Locate the cell with the specified text and output its (x, y) center coordinate. 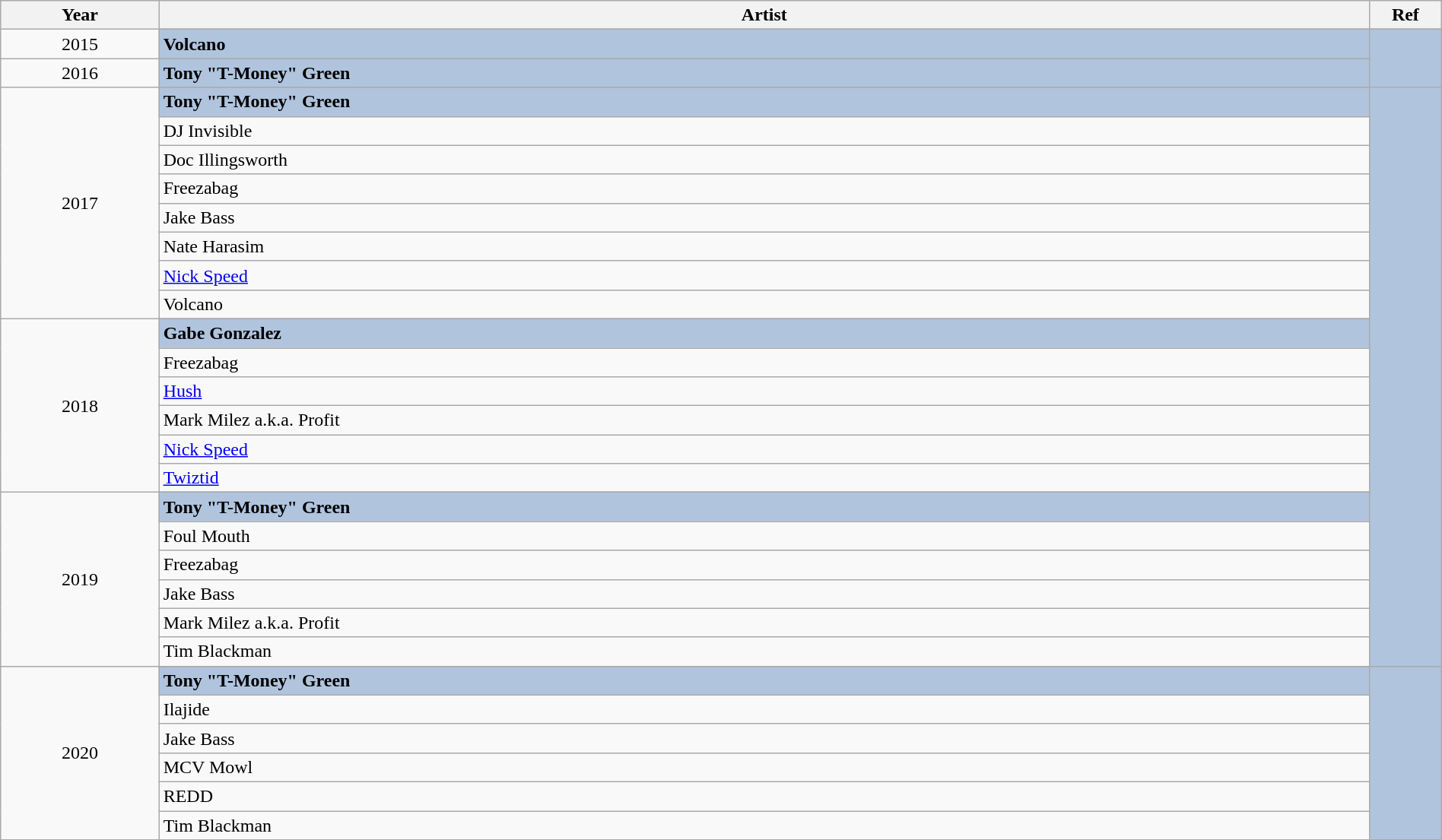
Gabe Gonzalez (764, 333)
Nate Harasim (764, 246)
Ilajide (764, 709)
Foul Mouth (764, 536)
Ref (1405, 15)
Artist (764, 15)
2017 (80, 203)
REDD (764, 796)
2015 (80, 44)
2019 (80, 579)
2020 (80, 753)
Doc Illingsworth (764, 160)
2018 (80, 405)
Year (80, 15)
DJ Invisible (764, 131)
Hush (764, 391)
Twiztid (764, 478)
MCV Mowl (764, 767)
2016 (80, 73)
